Determine the [X, Y] coordinate at the center of the cell enclosing the given text.  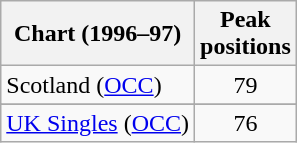
UK Singles (OCC) [98, 123]
79 [246, 85]
Chart (1996–97) [98, 34]
Scotland (OCC) [98, 85]
76 [246, 123]
Peakpositions [246, 34]
